Provide the [x, y] coordinate of the cell's center where the given text is located.  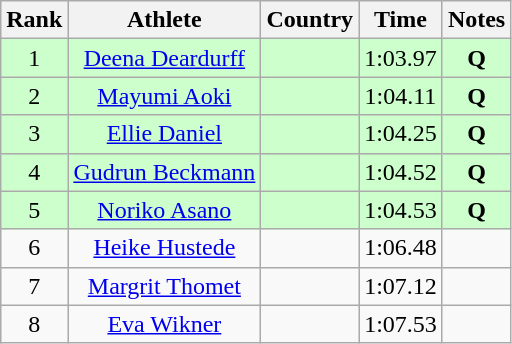
2 [34, 96]
1 [34, 58]
Time [401, 20]
8 [34, 324]
3 [34, 134]
Margrit Thomet [164, 286]
Gudrun Beckmann [164, 172]
7 [34, 286]
Country [310, 20]
1:07.53 [401, 324]
1:04.53 [401, 210]
1:07.12 [401, 286]
Athlete [164, 20]
6 [34, 248]
1:06.48 [401, 248]
Heike Hustede [164, 248]
1:04.52 [401, 172]
Ellie Daniel [164, 134]
Notes [476, 20]
1:04.11 [401, 96]
5 [34, 210]
1:04.25 [401, 134]
Rank [34, 20]
Deena Deardurff [164, 58]
Noriko Asano [164, 210]
1:03.97 [401, 58]
Mayumi Aoki [164, 96]
4 [34, 172]
Eva Wikner [164, 324]
